Capture the cell that displays the provided text and extract its [x, y] central coordinate. 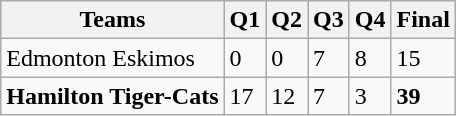
39 [423, 96]
Teams [112, 20]
Q2 [287, 20]
17 [245, 96]
Q3 [329, 20]
Q1 [245, 20]
3 [370, 96]
15 [423, 58]
12 [287, 96]
Hamilton Tiger-Cats [112, 96]
Q4 [370, 20]
Edmonton Eskimos [112, 58]
8 [370, 58]
Final [423, 20]
